Identify which cell holds the provided text, then report its [x, y] central coordinate. 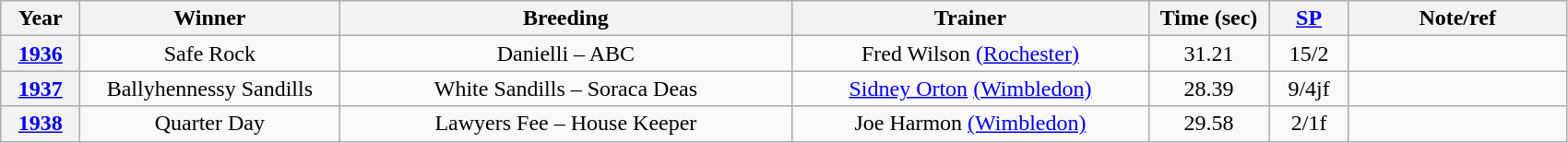
Time (sec) [1208, 18]
Ballyhennessy Sandills [210, 89]
Lawyers Fee – House Keeper [566, 124]
1937 [41, 89]
Trainer [970, 18]
28.39 [1208, 89]
Breeding [566, 18]
1938 [41, 124]
Note/ref [1457, 18]
Winner [210, 18]
SP [1309, 18]
Year [41, 18]
Safe Rock [210, 54]
Joe Harmon (Wimbledon) [970, 124]
9/4jf [1309, 89]
15/2 [1309, 54]
Sidney Orton (Wimbledon) [970, 89]
Quarter Day [210, 124]
Danielli – ABC [566, 54]
Fred Wilson (Rochester) [970, 54]
29.58 [1208, 124]
1936 [41, 54]
2/1f [1309, 124]
White Sandills – Soraca Deas [566, 89]
31.21 [1208, 54]
